Pinpoint the cell where the given text exists, returning its [X, Y] midpoint coordinate. 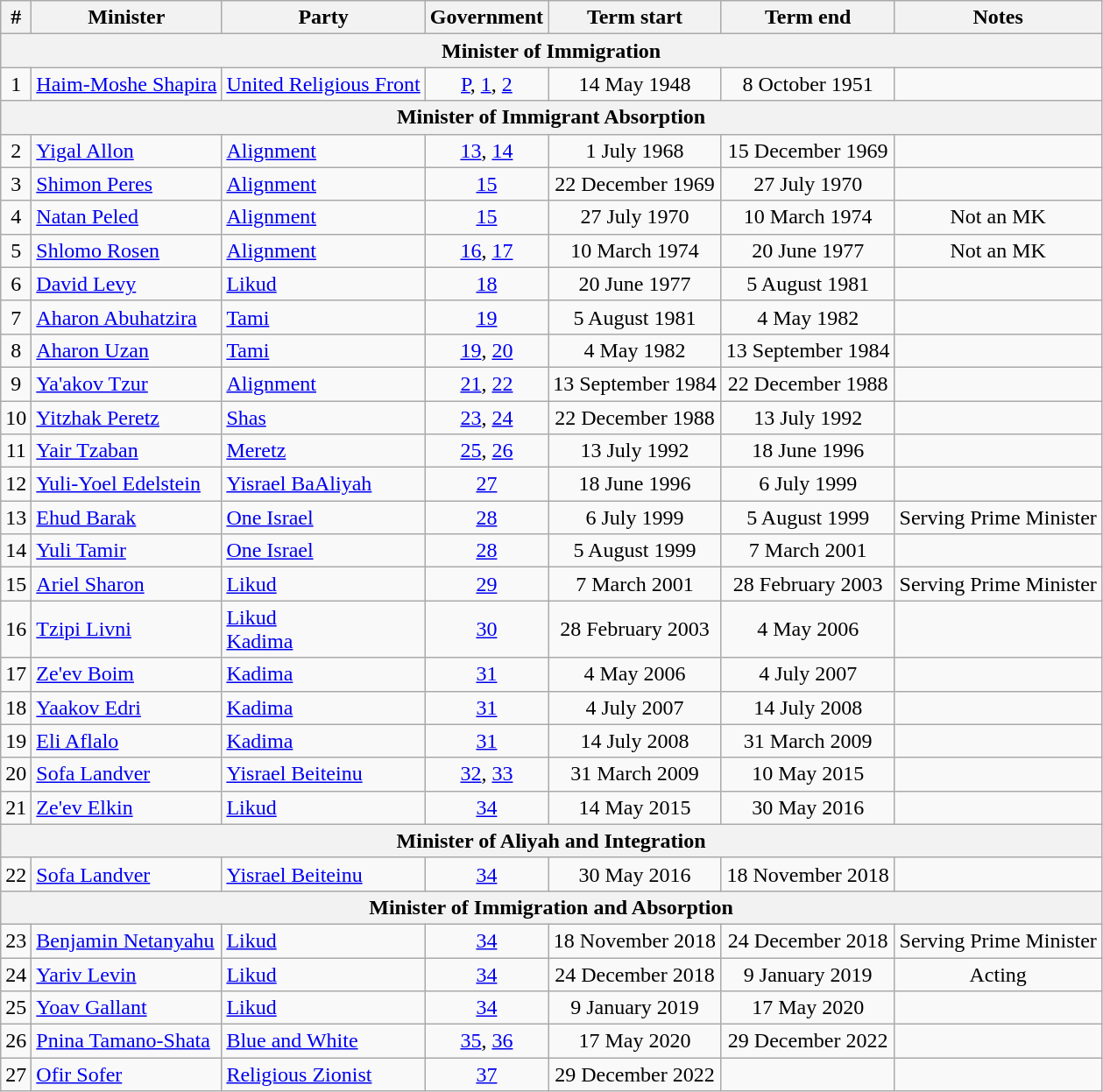
8 October 1951 [808, 84]
12 [16, 484]
24 [16, 975]
Ofir Sofer [126, 1074]
13 [16, 518]
22 [16, 874]
4 [16, 217]
# [16, 18]
7 [16, 317]
Yigal Allon [126, 151]
Acting [998, 975]
14 May 1948 [635, 84]
10 May 2015 [808, 774]
Shas [323, 418]
Term end [808, 18]
3 [16, 184]
1 [16, 84]
Yisrael BaAliyah [323, 484]
Pnina Tamano-Shata [126, 1041]
17 [16, 674]
Yuli-Yoel Edelstein [126, 484]
Government [486, 18]
Religious Zionist [323, 1074]
9 [16, 384]
29 [486, 584]
Ze'ev Elkin [126, 807]
Term start [635, 18]
Party [323, 18]
22 December 1969 [635, 184]
P, 1, 2 [486, 84]
8 [16, 350]
Natan Peled [126, 217]
Aharon Abuhatzira [126, 317]
Eli Aflalo [126, 741]
14 May 2015 [635, 807]
23 [16, 941]
26 [16, 1041]
Ya'akov Tzur [126, 384]
23, 24 [486, 418]
Minister of Aliyah and Integration [552, 841]
10 [16, 418]
19, 20 [486, 350]
35, 36 [486, 1041]
Yariv Levin [126, 975]
Minister [126, 18]
Haim-Moshe Shapira [126, 84]
Shlomo Rosen [126, 250]
6 [16, 284]
Yaakov Edri [126, 708]
11 [16, 451]
Minister of Immigration [552, 51]
Shimon Peres [126, 184]
1 July 1968 [635, 151]
13, 14 [486, 151]
21 [16, 807]
Minister of Immigration and Absorption [552, 907]
5 [16, 250]
16, 17 [486, 250]
Tzipi Livni [126, 629]
Benjamin Netanyahu [126, 941]
Yitzhak Peretz [126, 418]
14 [16, 551]
25, 26 [486, 451]
David Levy [126, 284]
Minister of Immigrant Absorption [552, 117]
Meretz [323, 451]
Ehud Barak [126, 518]
LikudKadima [323, 629]
20 [16, 774]
Yuli Tamir [126, 551]
16 [16, 629]
30 [486, 629]
Ze'ev Boim [126, 674]
United Religious Front [323, 84]
25 [16, 1008]
Yair Tzaban [126, 451]
32, 33 [486, 774]
2 [16, 151]
Yoav Gallant [126, 1008]
Aharon Uzan [126, 350]
Notes [998, 18]
21, 22 [486, 384]
Blue and White [323, 1041]
37 [486, 1074]
15 December 1969 [808, 151]
Ariel Sharon [126, 584]
